Detect which cell encompasses the target text, then output its [x, y] center coordinate. 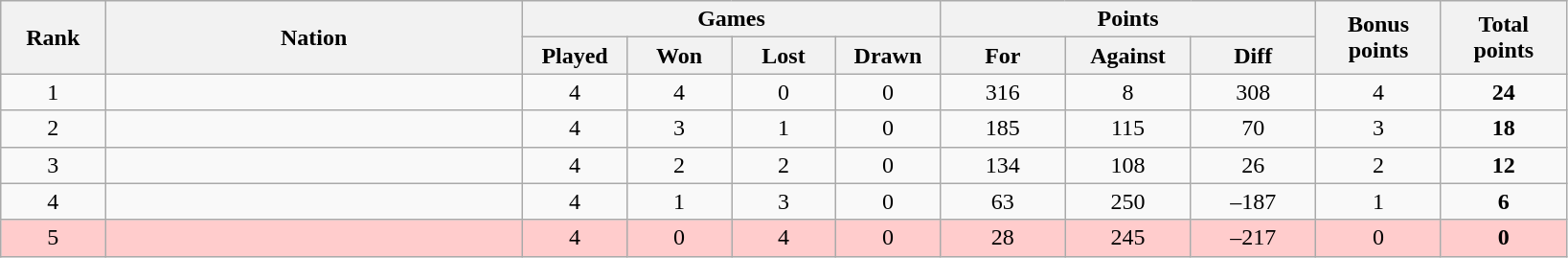
–187 [1253, 201]
6 [1504, 201]
Nation [314, 37]
245 [1128, 238]
8 [1128, 92]
108 [1128, 165]
134 [1002, 165]
Bonuspoints [1379, 37]
Drawn [887, 56]
Rank [54, 37]
Points [1127, 19]
Diff [1253, 56]
185 [1002, 129]
Against [1128, 56]
63 [1002, 201]
28 [1002, 238]
316 [1002, 92]
Won [680, 56]
5 [54, 238]
–217 [1253, 238]
308 [1253, 92]
For [1002, 56]
Played [575, 56]
115 [1128, 129]
12 [1504, 165]
Games [732, 19]
18 [1504, 129]
Totalpoints [1504, 37]
70 [1253, 129]
24 [1504, 92]
Lost [784, 56]
250 [1128, 201]
26 [1253, 165]
